Capture the cell that displays the provided text and extract its (x, y) central coordinate. 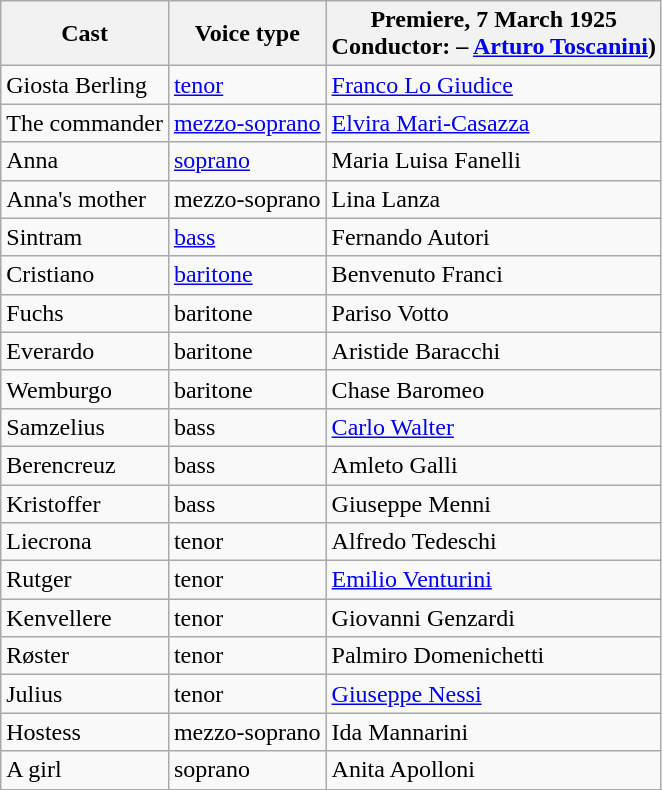
Hostess (85, 732)
Fuchs (85, 313)
Giuseppe Nessi (494, 694)
Samzelius (85, 427)
Julius (85, 694)
Lina Lanza (494, 199)
Giuseppe Menni (494, 503)
Cast (85, 34)
Kenvellere (85, 618)
Giovanni Genzardi (494, 618)
Liecrona (85, 542)
Røster (85, 656)
Berencreuz (85, 465)
Alfredo Tedeschi (494, 542)
Ida Mannarini (494, 732)
Emilio Venturini (494, 580)
Franco Lo Giudice (494, 85)
Anna's mother (85, 199)
Wemburgo (85, 389)
Premiere, 7 March 1925Conductor: – Arturo Toscanini) (494, 34)
The commander (85, 123)
Sintram (85, 237)
Elvira Mari-Casazza (494, 123)
Palmiro Domenichetti (494, 656)
Anna (85, 161)
Maria Luisa Fanelli (494, 161)
Giosta Berling (85, 85)
A girl (85, 770)
Kristoffer (85, 503)
Cristiano (85, 275)
Rutger (85, 580)
Pariso Votto (494, 313)
Everardo (85, 351)
Aristide Baracchi (494, 351)
Anita Apolloni (494, 770)
Chase Baromeo (494, 389)
Voice type (247, 34)
Fernando Autori (494, 237)
Benvenuto Franci (494, 275)
Amleto Galli (494, 465)
Carlo Walter (494, 427)
